Find where the given text appears and provide that cell's center as (X, Y) coordinate. 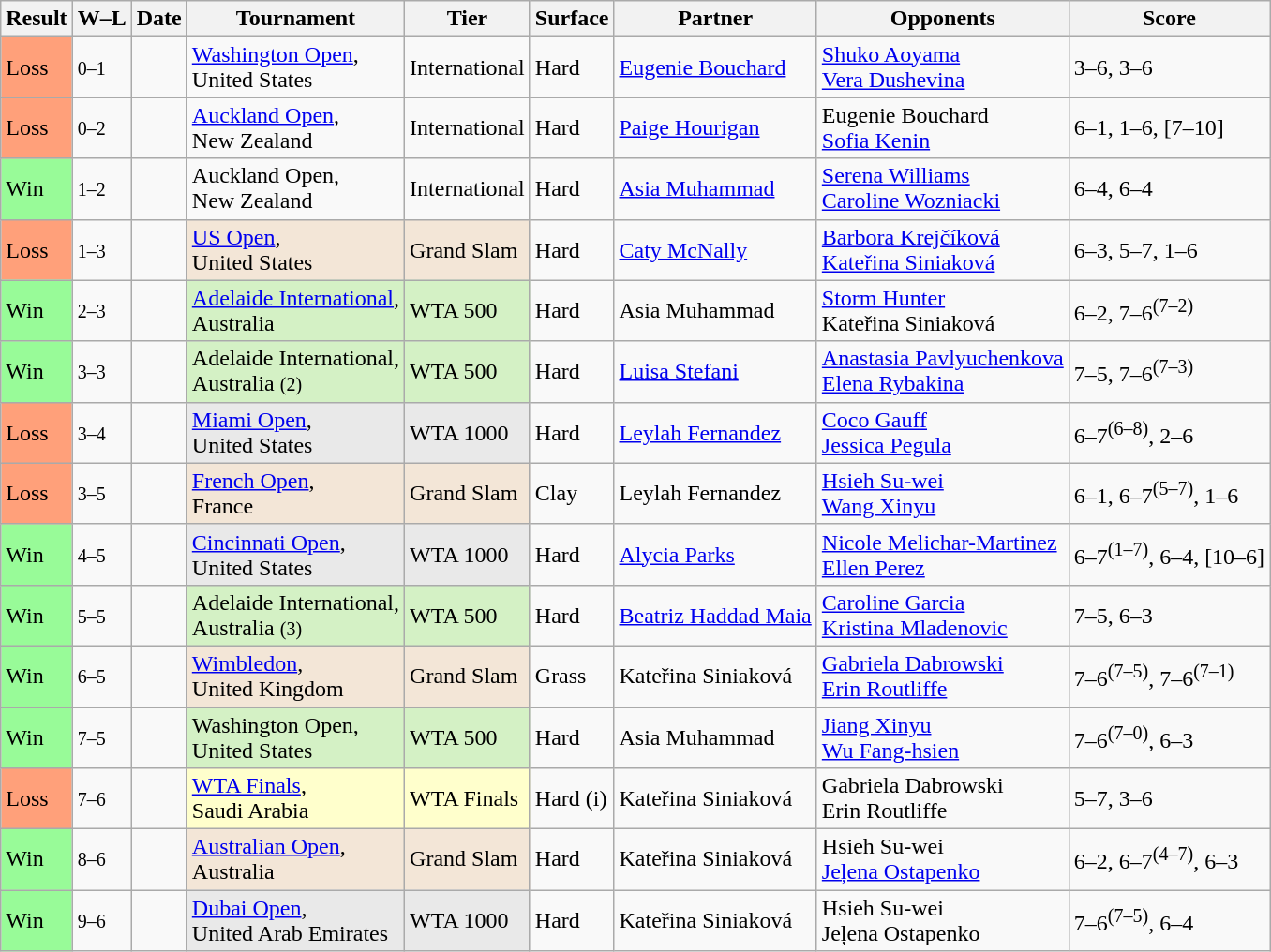
W–L (101, 19)
Partner (715, 19)
7–6 (101, 798)
5–7, 3–6 (1169, 798)
6–1, 1–6, [7–10] (1169, 127)
Adelaide International, Australia (2) (295, 371)
6–2, 6–7(4–7), 6–3 (1169, 860)
Shuko Aoyama Vera Dushevina (943, 67)
0–2 (101, 127)
5–5 (101, 615)
Adelaide International, Australia (295, 311)
Serena Williams Caroline Wozniacki (943, 189)
Dubai Open, United Arab Emirates (295, 920)
8–6 (101, 860)
Score (1169, 19)
Hard (i) (572, 798)
6–7(1–7), 6–4, [10–6] (1169, 555)
Surface (572, 19)
Adelaide International, Australia (3) (295, 615)
Eugenie Bouchard (715, 67)
3–3 (101, 371)
6–2, 7–6(7–2) (1169, 311)
7–6(7–0), 6–3 (1169, 736)
7–5 (101, 736)
Luisa Stefani (715, 371)
US Open, United States (295, 249)
Grass (572, 677)
Nicole Melichar-Martinez Ellen Perez (943, 555)
4–5 (101, 555)
Jiang Xinyu Wu Fang-hsien (943, 736)
2–3 (101, 311)
Caroline Garcia Kristina Mladenovic (943, 615)
Opponents (943, 19)
3–5 (101, 493)
7–5, 7–6(7–3) (1169, 371)
Hsieh Su-wei Wang Xinyu (943, 493)
Storm Hunter Kateřina Siniaková (943, 311)
Alycia Parks (715, 555)
Cincinnati Open, United States (295, 555)
6–7(6–8), 2–6 (1169, 433)
7–6(7–5), 6–4 (1169, 920)
6–3, 5–7, 1–6 (1169, 249)
Eugenie Bouchard Sofia Kenin (943, 127)
Caty McNally (715, 249)
Beatriz Haddad Maia (715, 615)
3–4 (101, 433)
French Open, France (295, 493)
Clay (572, 493)
9–6 (101, 920)
0–1 (101, 67)
WTA Finals (468, 798)
1–3 (101, 249)
Date (159, 19)
Result (37, 19)
6–4, 6–4 (1169, 189)
7–6(7–5), 7–6(7–1) (1169, 677)
Australian Open, Australia (295, 860)
Barbora Krejčíková Kateřina Siniaková (943, 249)
Anastasia Pavlyuchenkova Elena Rybakina (943, 371)
Tournament (295, 19)
Coco Gauff Jessica Pegula (943, 433)
Tier (468, 19)
Miami Open, United States (295, 433)
Wimbledon, United Kingdom (295, 677)
3–6, 3–6 (1169, 67)
1–2 (101, 189)
7–5, 6–3 (1169, 615)
6–1, 6–7(5–7), 1–6 (1169, 493)
Paige Hourigan (715, 127)
6–5 (101, 677)
WTA Finals, Saudi Arabia (295, 798)
